Extract the [x, y] coordinate from the center of the cell holding the provided text.  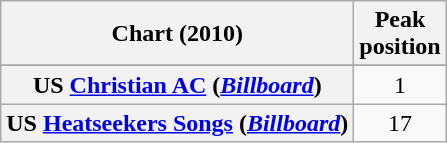
US Christian AC (Billboard) [178, 85]
1 [400, 85]
17 [400, 123]
US Heatseekers Songs (Billboard) [178, 123]
Peakposition [400, 34]
Chart (2010) [178, 34]
